Locate the cell with the specified text and output its (x, y) center coordinate. 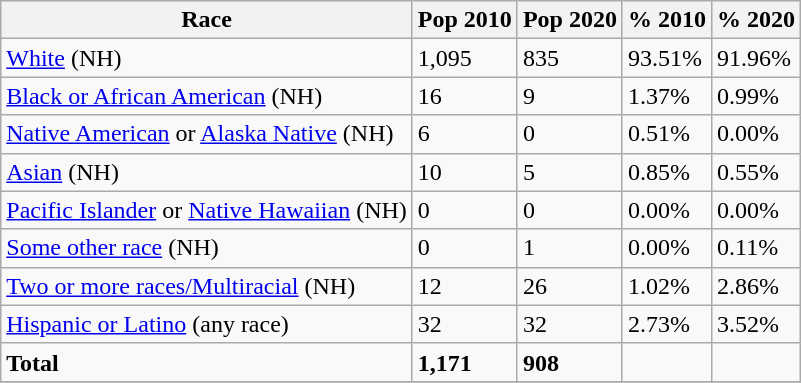
Two or more races/Multiracial (NH) (207, 286)
1,171 (464, 362)
2.86% (756, 286)
5 (570, 172)
0.11% (756, 248)
9 (570, 96)
Some other race (NH) (207, 248)
Hispanic or Latino (any race) (207, 324)
91.96% (756, 58)
% 2010 (666, 20)
6 (464, 134)
1.37% (666, 96)
908 (570, 362)
2.73% (666, 324)
Pacific Islander or Native Hawaiian (NH) (207, 210)
Race (207, 20)
Total (207, 362)
1,095 (464, 58)
12 (464, 286)
1 (570, 248)
0.55% (756, 172)
93.51% (666, 58)
835 (570, 58)
Native American or Alaska Native (NH) (207, 134)
Pop 2020 (570, 20)
Pop 2010 (464, 20)
0.85% (666, 172)
0.99% (756, 96)
1.02% (666, 286)
0.51% (666, 134)
% 2020 (756, 20)
White (NH) (207, 58)
3.52% (756, 324)
Black or African American (NH) (207, 96)
26 (570, 286)
10 (464, 172)
Asian (NH) (207, 172)
16 (464, 96)
